Search for the cell housing the specified text and yield its (X, Y) center coordinate. 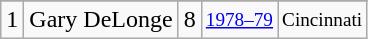
1 (12, 20)
Cincinnati (322, 20)
8 (190, 20)
Gary DeLonge (101, 20)
1978–79 (239, 20)
